Identify which cell holds the provided text, then report its [x, y] central coordinate. 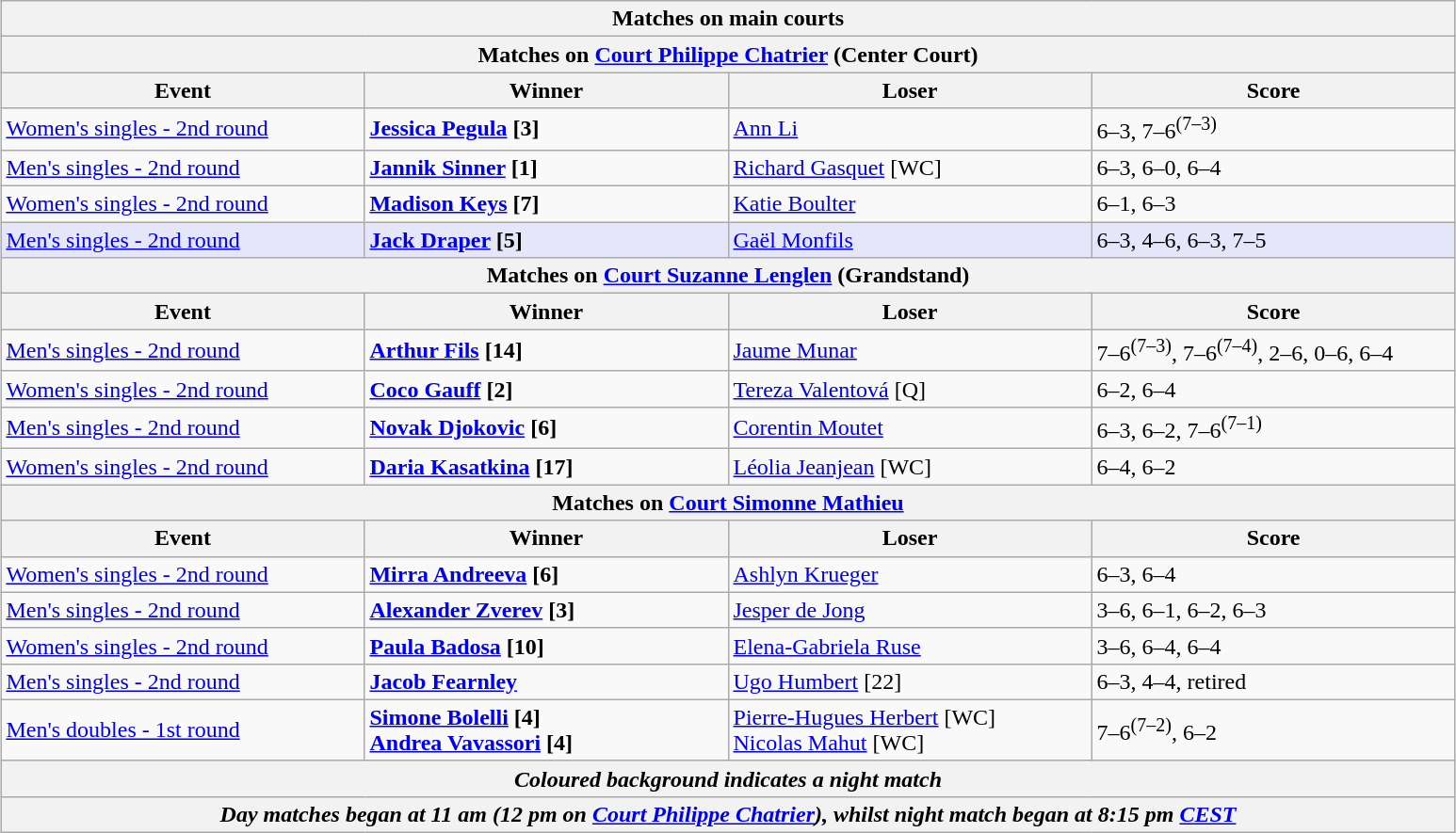
Daria Kasatkina [17] [546, 467]
6–3, 7–6(7–3) [1273, 130]
Tereza Valentová [Q] [910, 389]
Corentin Moutet [910, 427]
3–6, 6–1, 6–2, 6–3 [1273, 610]
Matches on Court Suzanne Lenglen (Grandstand) [728, 276]
7–6(7–3), 7–6(7–4), 2–6, 0–6, 6–4 [1273, 350]
6–3, 4–6, 6–3, 7–5 [1273, 240]
Jaume Munar [910, 350]
Jessica Pegula [3] [546, 130]
Ann Li [910, 130]
Matches on main courts [728, 19]
Jack Draper [5] [546, 240]
Novak Djokovic [6] [546, 427]
Léolia Jeanjean [WC] [910, 467]
6–2, 6–4 [1273, 389]
Richard Gasquet [WC] [910, 168]
7–6(7–2), 6–2 [1273, 730]
Ashlyn Krueger [910, 574]
Madison Keys [7] [546, 204]
Alexander Zverev [3] [546, 610]
6–3, 6–0, 6–4 [1273, 168]
6–3, 6–2, 7–6(7–1) [1273, 427]
Coco Gauff [2] [546, 389]
Arthur Fils [14] [546, 350]
Pierre-Hugues Herbert [WC] Nicolas Mahut [WC] [910, 730]
Elena-Gabriela Ruse [910, 646]
Matches on Court Philippe Chatrier (Center Court) [728, 55]
Jacob Fearnley [546, 681]
6–3, 6–4 [1273, 574]
6–1, 6–3 [1273, 204]
3–6, 6–4, 6–4 [1273, 646]
Gaël Monfils [910, 240]
6–4, 6–2 [1273, 467]
Jannik Sinner [1] [546, 168]
6–3, 4–4, retired [1273, 681]
Matches on Court Simonne Mathieu [728, 503]
Katie Boulter [910, 204]
Men's doubles - 1st round [183, 730]
Paula Badosa [10] [546, 646]
Mirra Andreeva [6] [546, 574]
Day matches began at 11 am (12 pm on Court Philippe Chatrier), whilst night match began at 8:15 pm CEST [728, 815]
Coloured background indicates a night match [728, 778]
Simone Bolelli [4] Andrea Vavassori [4] [546, 730]
Ugo Humbert [22] [910, 681]
Jesper de Jong [910, 610]
